Identify which cell holds the provided text, then report its [X, Y] central coordinate. 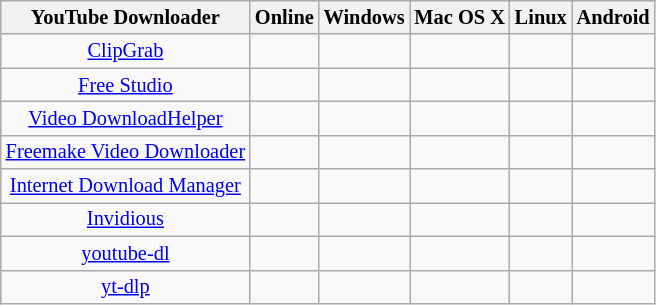
Linux [541, 17]
Invidious [126, 219]
YouTube Downloader [126, 17]
Video DownloadHelper [126, 118]
Freemake Video Downloader [126, 152]
Android [614, 17]
Online [284, 17]
yt-dlp [126, 287]
Internet Download Manager [126, 186]
youtube-dl [126, 253]
ClipGrab [126, 51]
Mac OS X [460, 17]
Windows [364, 17]
Free Studio [126, 85]
